Return the (x, y) coordinate for the center point of the cell that contains the specified text.  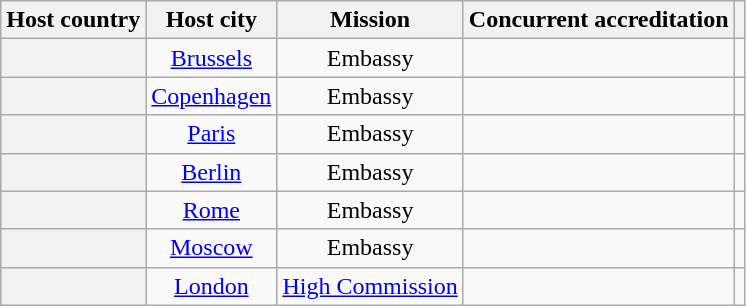
Mission (370, 20)
Moscow (212, 248)
Paris (212, 134)
Host country (74, 20)
Brussels (212, 58)
Host city (212, 20)
Concurrent accreditation (598, 20)
Copenhagen (212, 96)
Rome (212, 210)
London (212, 286)
High Commission (370, 286)
Berlin (212, 172)
